Return [X, Y] of the center of cell containing provided text 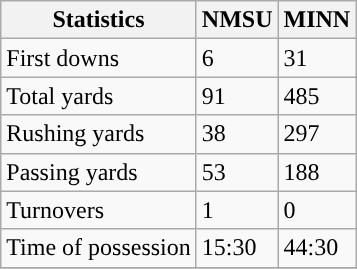
6 [237, 58]
NMSU [237, 20]
MINN [317, 20]
31 [317, 58]
38 [237, 134]
15:30 [237, 248]
0 [317, 210]
Total yards [99, 96]
297 [317, 134]
485 [317, 96]
Time of possession [99, 248]
Rushing yards [99, 134]
Passing yards [99, 172]
First downs [99, 58]
53 [237, 172]
44:30 [317, 248]
Turnovers [99, 210]
Statistics [99, 20]
91 [237, 96]
188 [317, 172]
1 [237, 210]
